For the text-containing cell, return its midpoint in [X, Y] coordinate format. 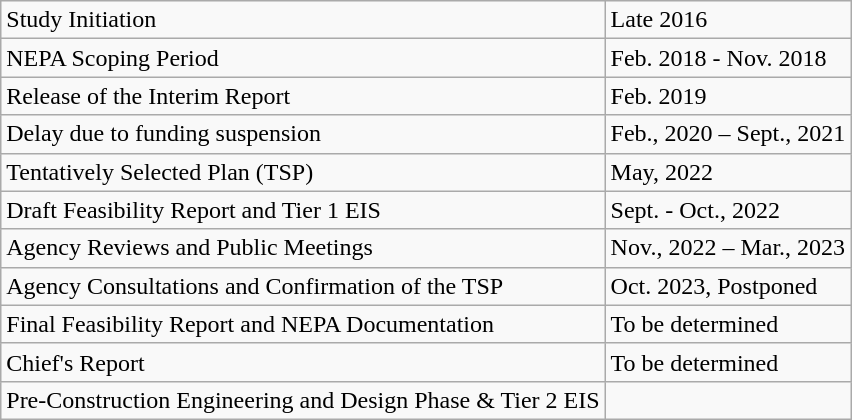
Agency Reviews and Public Meetings [303, 248]
Agency Consultations and Confirmation of the TSP [303, 286]
Sept. - Oct., 2022 [728, 210]
Feb., 2020 – Sept., 2021 [728, 134]
Study Initiation [303, 20]
Late 2016 [728, 20]
Pre-Construction Engineering and Design Phase & Tier 2 EIS [303, 400]
Delay due to funding suspension [303, 134]
Release of the Interim Report [303, 96]
May, 2022 [728, 172]
Oct. 2023, Postponed [728, 286]
Tentatively Selected Plan (TSP) [303, 172]
Chief's Report [303, 362]
Final Feasibility Report and NEPA Documentation [303, 324]
Draft Feasibility Report and Tier 1 EIS [303, 210]
NEPA Scoping Period [303, 58]
Feb. 2019 [728, 96]
Feb. 2018 - Nov. 2018 [728, 58]
Nov., 2022 – Mar., 2023 [728, 248]
